Return the [X, Y] coordinate for the center point of the cell that contains the specified text.  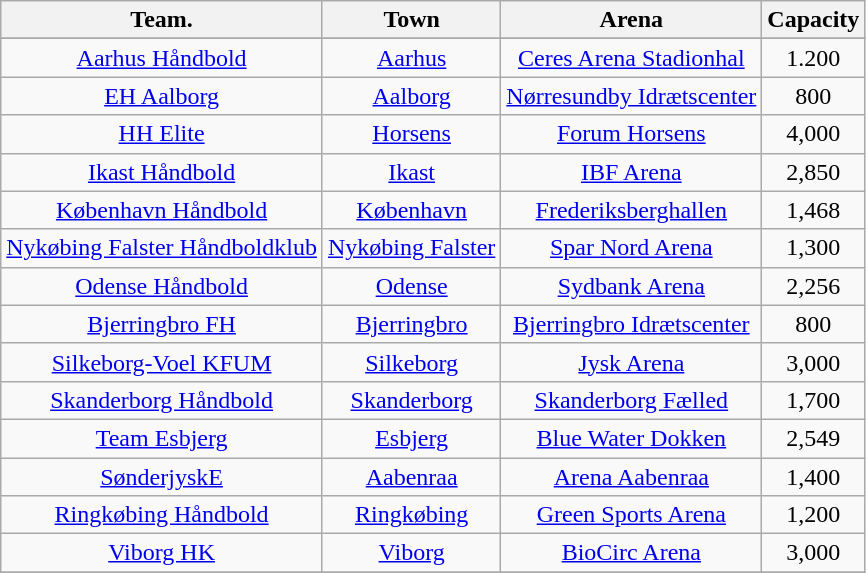
Town [411, 20]
BioCirc Arena [632, 553]
Aalborg [411, 96]
Bjerringbro FH [162, 324]
1,468 [814, 210]
Ceres Arena Stadionhal [632, 58]
Spar Nord Arena [632, 248]
Nykøbing Falster [411, 248]
Blue Water Dokken [632, 438]
2,549 [814, 438]
Capacity [814, 20]
EH Aalborg [162, 96]
Esbjerg [411, 438]
Ringkøbing [411, 515]
Odense [411, 286]
Viborg [411, 553]
Team Esbjerg [162, 438]
2,256 [814, 286]
Nørresundby Idrætscenter [632, 96]
SønderjyskE [162, 477]
Horsens [411, 134]
Odense Håndbold [162, 286]
1,700 [814, 400]
Ringkøbing Håndbold [162, 515]
Frederiksberghallen [632, 210]
Aarhus Håndbold [162, 58]
Sydbank Arena [632, 286]
IBF Arena [632, 172]
1,300 [814, 248]
Arena [632, 20]
Forum Horsens [632, 134]
1,400 [814, 477]
Ikast Håndbold [162, 172]
Green Sports Arena [632, 515]
Team. [162, 20]
Silkeborg [411, 362]
Skanderborg Fælled [632, 400]
Ikast [411, 172]
Skanderborg [411, 400]
Silkeborg-Voel KFUM [162, 362]
Skanderborg Håndbold [162, 400]
Aarhus [411, 58]
København Håndbold [162, 210]
Arena Aabenraa [632, 477]
4,000 [814, 134]
Jysk Arena [632, 362]
Viborg HK [162, 553]
Bjerringbro Idrætscenter [632, 324]
HH Elite [162, 134]
Nykøbing Falster Håndboldklub [162, 248]
1,200 [814, 515]
Bjerringbro [411, 324]
2,850 [814, 172]
Aabenraa [411, 477]
København [411, 210]
1.200 [814, 58]
